Locate the cell with the specified text and output its [X, Y] center coordinate. 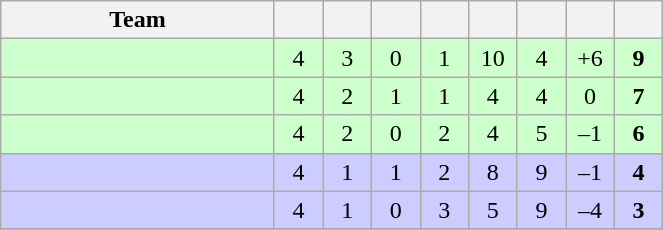
–4 [590, 210]
6 [638, 134]
7 [638, 96]
Team [138, 20]
10 [494, 58]
8 [494, 172]
+6 [590, 58]
